Scan for the cell matching the given text and deliver its [x, y] coordinate at center. 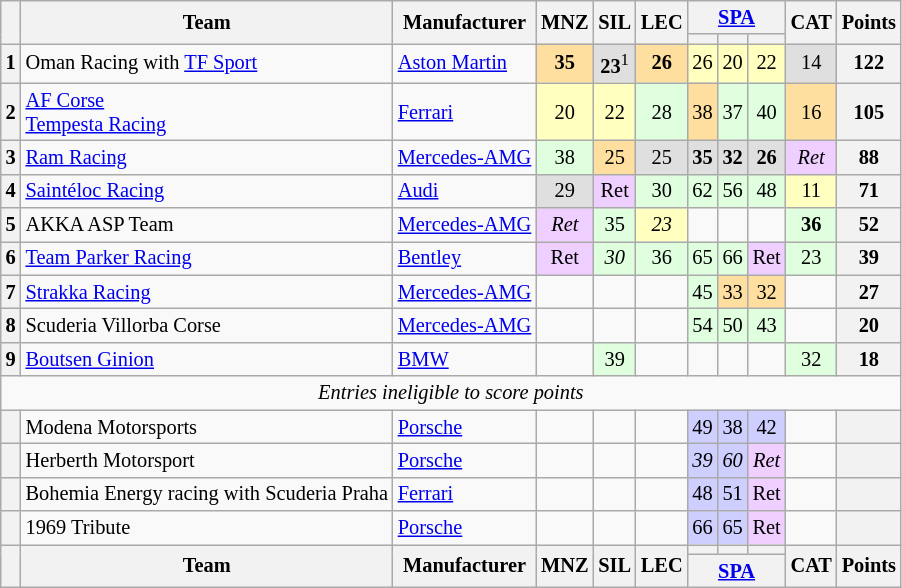
3 [11, 157]
88 [869, 157]
Bohemia Energy racing with Scuderia Praha [207, 494]
54 [703, 326]
Aston Martin [464, 64]
231 [614, 64]
45 [703, 292]
2 [11, 112]
105 [869, 112]
1969 Tribute [207, 527]
4 [11, 191]
Ram Racing [207, 157]
Bentley [464, 258]
Scuderia Villorba Corse [207, 326]
50 [733, 326]
51 [733, 494]
Entries ineligible to score points [451, 393]
52 [869, 225]
18 [869, 359]
42 [767, 427]
71 [869, 191]
AKKA ASP Team [207, 225]
BMW [464, 359]
62 [703, 191]
Herberth Motorsport [207, 460]
Saintéloc Racing [207, 191]
49 [703, 427]
5 [11, 225]
43 [767, 326]
37 [733, 112]
Oman Racing with TF Sport [207, 64]
Modena Motorsports [207, 427]
11 [812, 191]
8 [11, 326]
7 [11, 292]
27 [869, 292]
Strakka Racing [207, 292]
6 [11, 258]
16 [812, 112]
9 [11, 359]
40 [767, 112]
28 [662, 112]
Team Parker Racing [207, 258]
AF Corse Tempesta Racing [207, 112]
29 [564, 191]
60 [733, 460]
33 [733, 292]
56 [733, 191]
1 [11, 64]
Audi [464, 191]
Boutsen Ginion [207, 359]
122 [869, 64]
14 [812, 64]
